Return the [X, Y] coordinate for the center point of the cell that contains the specified text.  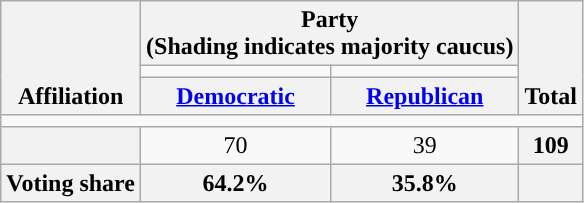
109 [551, 145]
Democratic [236, 96]
39 [425, 145]
Affiliation [71, 58]
Party (Shading indicates majority caucus) [330, 34]
Republican [425, 96]
Total [551, 58]
Voting share [71, 183]
70 [236, 145]
64.2% [236, 183]
35.8% [425, 183]
